Find where the given text appears and provide that cell's center as [X, Y] coordinate. 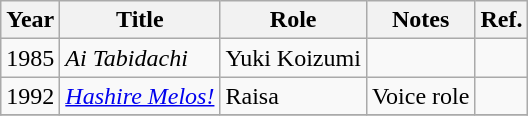
1985 [30, 58]
Notes [420, 20]
Title [140, 20]
Raisa [293, 96]
1992 [30, 96]
Hashire Melos! [140, 96]
Year [30, 20]
Yuki Koizumi [293, 58]
Ai Tabidachi [140, 58]
Voice role [420, 96]
Role [293, 20]
Ref. [502, 20]
